Locate the cell with the specified text and output its [x, y] center coordinate. 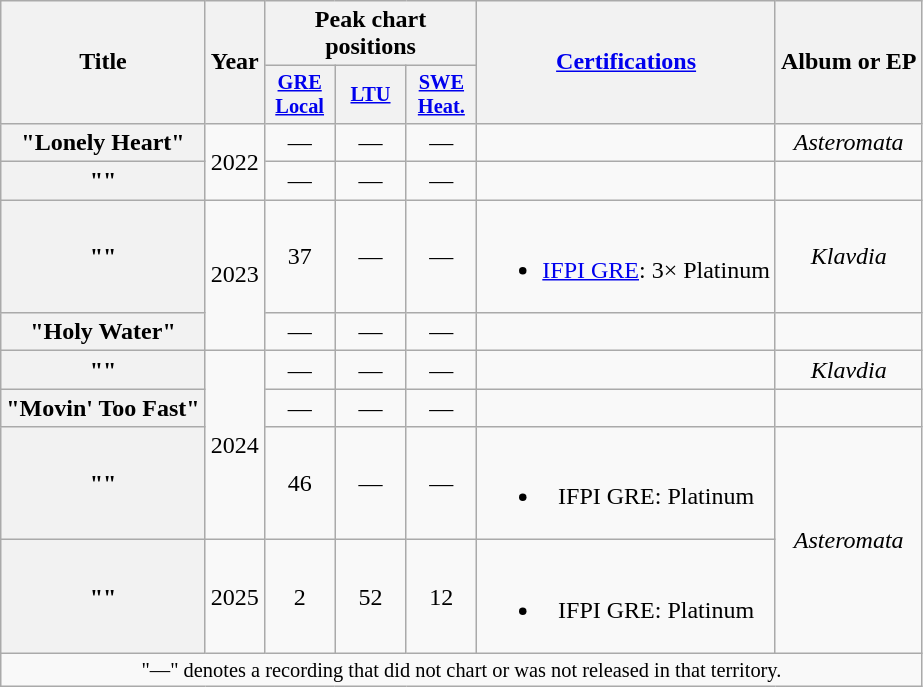
"Lonely Heart" [103, 142]
37 [300, 256]
Certifications [626, 62]
52 [370, 596]
2022 [234, 161]
46 [300, 484]
2024 [234, 446]
Peak chart positions [370, 34]
"Movin' Too Fast" [103, 408]
IFPI GRE: 3× Platinum [626, 256]
Album or EP [848, 62]
"—" denotes a recording that did not chart or was not released in that territory. [462, 670]
12 [442, 596]
2 [300, 596]
SWEHeat. [442, 95]
2025 [234, 596]
LTU [370, 95]
Title [103, 62]
"Holy Water" [103, 332]
Year [234, 62]
2023 [234, 276]
GRELocal [300, 95]
